Pinpoint the cell where the given text exists, returning its (X, Y) midpoint coordinate. 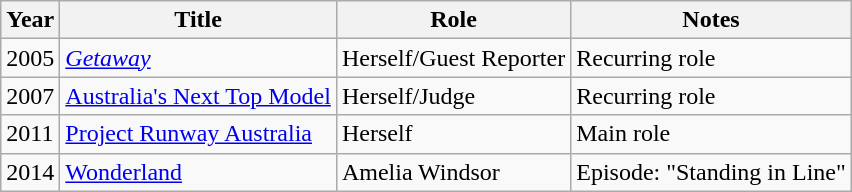
2014 (30, 172)
Title (198, 20)
Wonderland (198, 172)
2011 (30, 134)
Australia's Next Top Model (198, 96)
2007 (30, 96)
Herself/Guest Reporter (453, 58)
Herself/Judge (453, 96)
Main role (712, 134)
Episode: "Standing in Line" (712, 172)
Project Runway Australia (198, 134)
Herself (453, 134)
Amelia Windsor (453, 172)
Role (453, 20)
Year (30, 20)
Notes (712, 20)
2005 (30, 58)
Getaway (198, 58)
